From the cell containing the given text, extract its center point as (X, Y) coordinate. 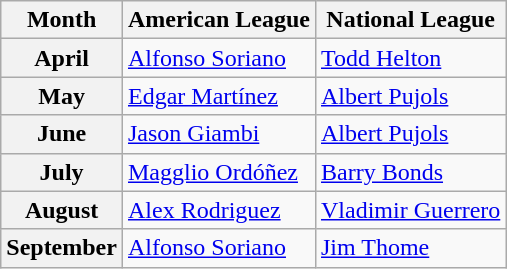
National League (410, 20)
Alex Rodriguez (218, 210)
Barry Bonds (410, 172)
June (62, 134)
American League (218, 20)
Month (62, 20)
Edgar Martínez (218, 96)
May (62, 96)
Todd Helton (410, 58)
Vladimir Guerrero (410, 210)
Jason Giambi (218, 134)
April (62, 58)
August (62, 210)
September (62, 248)
Magglio Ordóñez (218, 172)
July (62, 172)
Jim Thome (410, 248)
